Provide the [X, Y] coordinate of the cell's center where the given text is located.  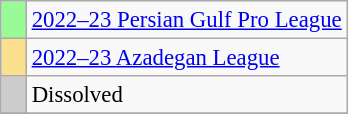
2022–23 Azadegan League [186, 58]
2022–23 Persian Gulf Pro League [186, 20]
Dissolved [186, 95]
